Find where the given text appears and provide that cell's center as [X, Y] coordinate. 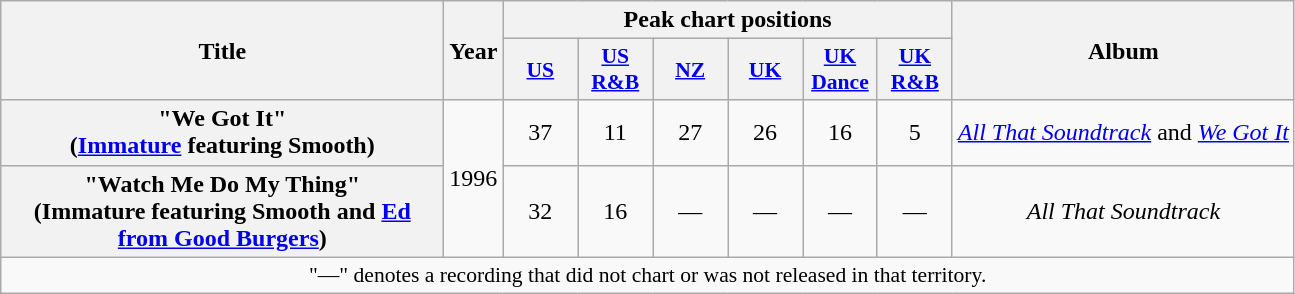
32 [540, 211]
UK Dance [840, 70]
"Watch Me Do My Thing"(Immature featuring Smooth and Ed from Good Burgers) [222, 211]
Album [1123, 50]
"We Got It"(Immature featuring Smooth) [222, 132]
11 [616, 132]
"—" denotes a recording that did not chart or was not released in that territory. [648, 275]
All That Soundtrack [1123, 211]
US R&B [616, 70]
UK [766, 70]
1996 [474, 178]
US [540, 70]
27 [690, 132]
26 [766, 132]
37 [540, 132]
NZ [690, 70]
Peak chart positions [728, 20]
All That Soundtrack and We Got It [1123, 132]
Title [222, 50]
UK R&B [914, 70]
5 [914, 132]
Year [474, 50]
